Return the [X, Y] coordinate for the center point of the cell that contains the specified text.  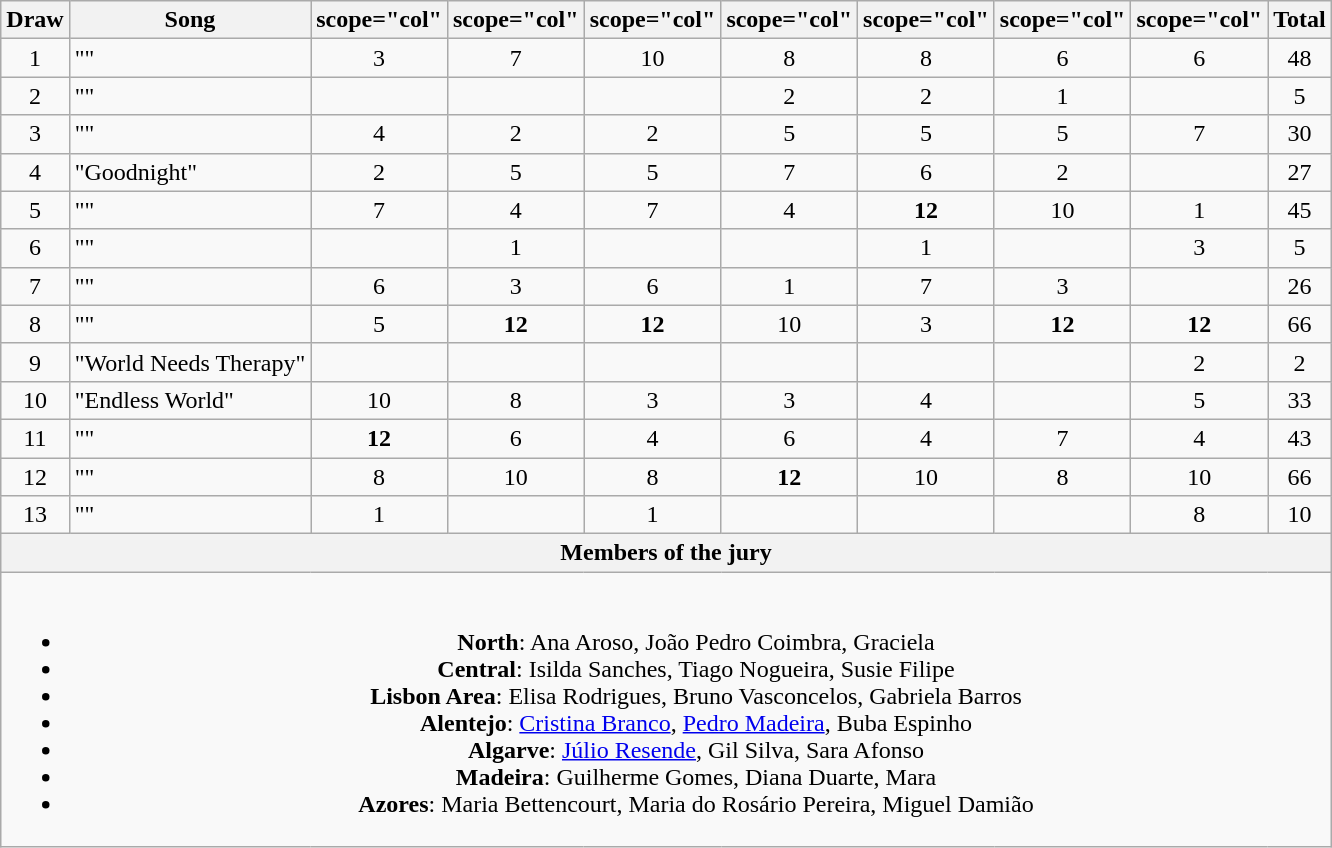
33 [1300, 400]
Song [190, 20]
"Endless World" [190, 400]
"Goodnight" [190, 172]
Members of the jury [666, 553]
11 [35, 438]
Total [1300, 20]
9 [35, 362]
48 [1300, 58]
13 [35, 515]
26 [1300, 286]
43 [1300, 438]
27 [1300, 172]
"World Needs Therapy" [190, 362]
30 [1300, 134]
45 [1300, 210]
Draw [35, 20]
